Return (X, Y) of the center of cell containing provided text 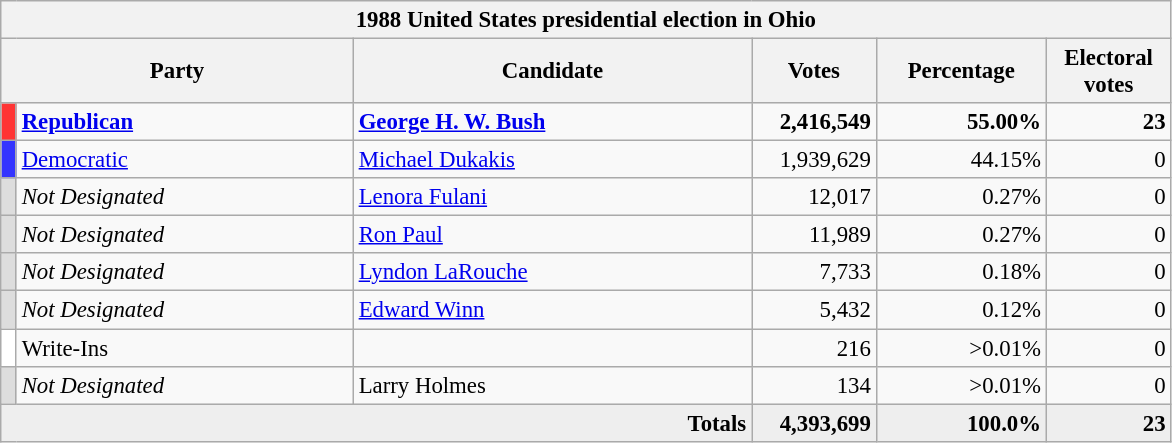
134 (814, 385)
Larry Holmes (552, 385)
Votes (814, 72)
55.00% (961, 122)
Percentage (961, 72)
Lyndon LaRouche (552, 273)
Michael Dukakis (552, 160)
Candidate (552, 72)
Write-Ins (184, 348)
216 (814, 348)
100.0% (961, 423)
Lenora Fulani (552, 197)
7,733 (814, 273)
George H. W. Bush (552, 122)
2,416,549 (814, 122)
11,989 (814, 235)
Electoral votes (1108, 72)
Totals (376, 423)
0.18% (961, 273)
0.12% (961, 310)
Edward Winn (552, 310)
4,393,699 (814, 423)
12,017 (814, 197)
44.15% (961, 160)
Party (178, 72)
5,432 (814, 310)
Ron Paul (552, 235)
1,939,629 (814, 160)
Democratic (184, 160)
1988 United States presidential election in Ohio (586, 20)
Republican (184, 122)
